Locate the cell with the specified text and output its (X, Y) center coordinate. 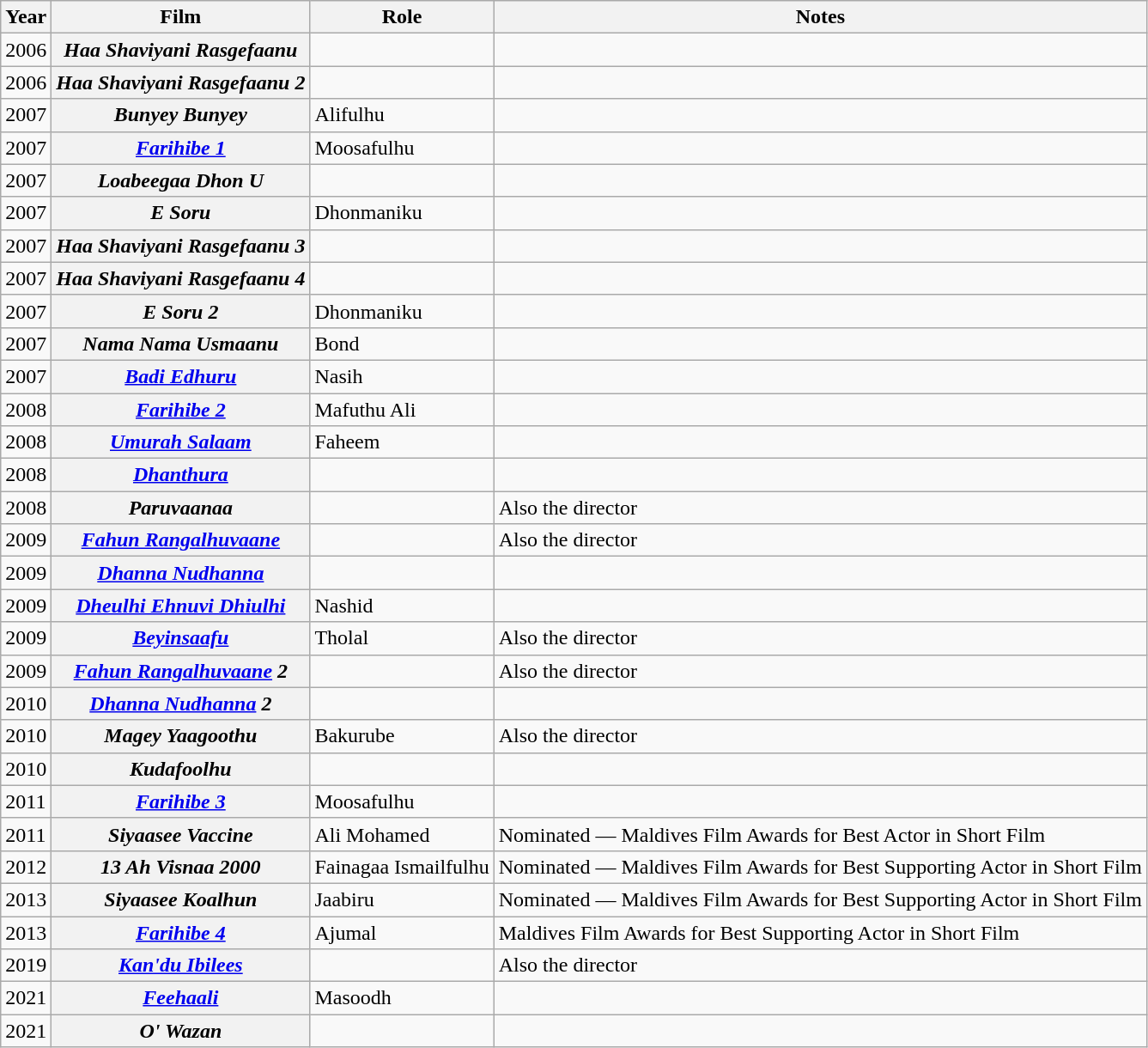
Bunyey Bunyey (180, 115)
Siyaasee Koalhun (180, 899)
Kudafoolhu (180, 769)
Magey Yaagoothu (180, 736)
Siyaasee Vaccine (180, 834)
Haa Shaviyani Rasgefaanu (180, 50)
Notes (820, 17)
Masoodh (402, 998)
Dheulhi Ehnuvi Dhiulhi (180, 606)
Tholal (402, 638)
Jaabiru (402, 899)
Haa Shaviyani Rasgefaanu 3 (180, 246)
Fahun Rangalhuvaane (180, 540)
Feehaali (180, 998)
O' Wazan (180, 1031)
Ali Mohamed (402, 834)
Role (402, 17)
Alifulhu (402, 115)
Nama Nama Usmaanu (180, 344)
Farihibe 1 (180, 148)
Dhanna Nudhanna 2 (180, 704)
Farihibe 2 (180, 410)
Loabeegaa Dhon U (180, 180)
Umurah Salaam (180, 442)
13 Ah Visnaa 2000 (180, 867)
Paruvaanaa (180, 508)
Nashid (402, 606)
Maldives Film Awards for Best Supporting Actor in Short Film (820, 932)
2012 (26, 867)
Film (180, 17)
Bakurube (402, 736)
Beyinsaafu (180, 638)
E Soru 2 (180, 311)
Badi Edhuru (180, 376)
Mafuthu Ali (402, 410)
Farihibe 4 (180, 932)
Dhanthura (180, 475)
Nominated — Maldives Film Awards for Best Actor in Short Film (820, 834)
E Soru (180, 213)
Faheem (402, 442)
Fainagaa Ismailfulhu (402, 867)
Bond (402, 344)
Year (26, 17)
Nasih (402, 376)
Fahun Rangalhuvaane 2 (180, 671)
Ajumal (402, 932)
2019 (26, 966)
Dhanna Nudhanna (180, 573)
Farihibe 3 (180, 801)
Kan'du Ibilees (180, 966)
Haa Shaviyani Rasgefaanu 2 (180, 82)
Haa Shaviyani Rasgefaanu 4 (180, 278)
